Search for the cell housing the specified text and yield its (X, Y) center coordinate. 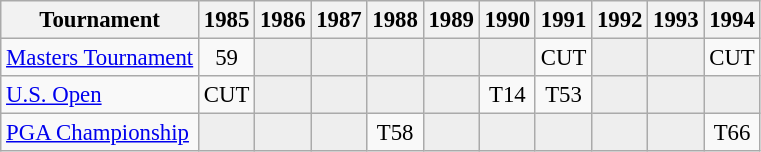
T66 (732, 133)
U.S. Open (100, 95)
T53 (563, 95)
59 (227, 58)
1987 (339, 20)
T14 (507, 95)
1986 (283, 20)
PGA Championship (100, 133)
Tournament (100, 20)
Masters Tournament (100, 58)
1990 (507, 20)
1985 (227, 20)
1989 (451, 20)
1991 (563, 20)
1994 (732, 20)
1992 (620, 20)
1988 (395, 20)
1993 (676, 20)
T58 (395, 133)
